Detect which cell encompasses the target text, then output its (X, Y) center coordinate. 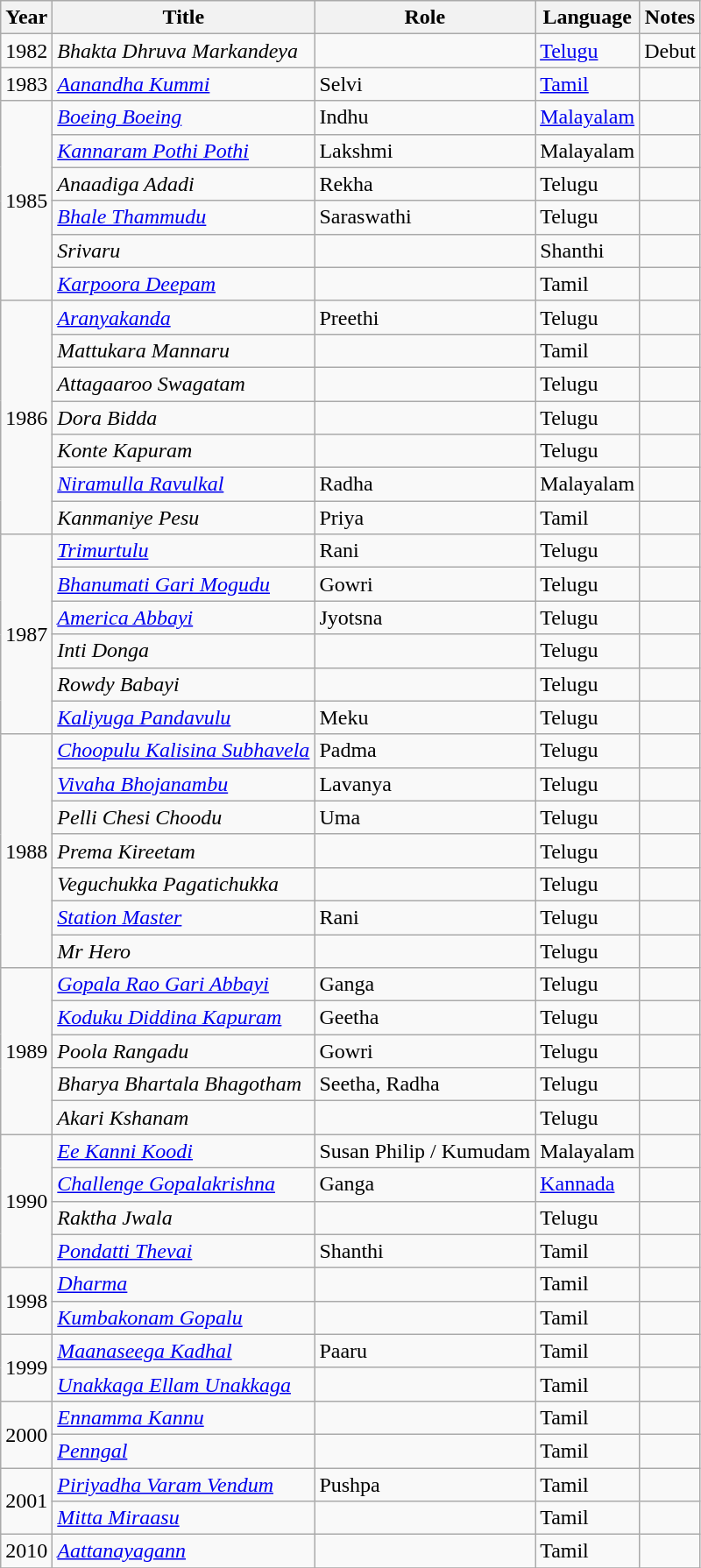
Inti Donga (184, 651)
Bhanumati Gari Mogudu (184, 584)
Aanandha Kummi (184, 84)
Bharya Bhartala Bhagotham (184, 1084)
Pushpa (425, 1485)
1998 (26, 1301)
America Abbayi (184, 618)
1990 (26, 1201)
Padma (425, 751)
Aranyakanda (184, 317)
Ennamma Kannu (184, 1417)
Trimurtulu (184, 551)
Mr Hero (184, 950)
Kannada (587, 1184)
Dharma (184, 1284)
Challenge Gopalakrishna (184, 1184)
Kaliyuga Pandavulu (184, 717)
Poola Rangadu (184, 1051)
1999 (26, 1367)
Ee Kanni Koodi (184, 1151)
Geetha (425, 1018)
Kumbakonam Gopalu (184, 1317)
Mattukara Mannaru (184, 350)
Indhu (425, 117)
Susan Philip / Kumudam (425, 1151)
Penngal (184, 1451)
Pelli Chesi Choodu (184, 817)
1986 (26, 417)
Karpoora Deepam (184, 284)
Rekha (425, 184)
2000 (26, 1434)
2001 (26, 1501)
Jyotsna (425, 618)
Unakkaga Ellam Unakkaga (184, 1384)
Koduku Diddina Kapuram (184, 1018)
Prema Kireetam (184, 851)
Piriyadha Varam Vendum (184, 1485)
Akari Kshanam (184, 1118)
1987 (26, 634)
Srivaru (184, 251)
Maanaseega Kadhal (184, 1351)
Year (26, 18)
Role (425, 18)
Bhakta Dhruva Markandeya (184, 51)
Kannaram Pothi Pothi (184, 151)
Preethi (425, 317)
Attagaaroo Swagatam (184, 384)
Selvi (425, 84)
Dora Bidda (184, 418)
Anaadiga Adadi (184, 184)
Raktha Jwala (184, 1218)
Pondatti Thevai (184, 1251)
2010 (26, 1551)
Title (184, 18)
Station Master (184, 917)
1988 (26, 851)
Rowdy Babayi (184, 684)
Boeing Boeing (184, 117)
Aattanayagann (184, 1551)
Language (587, 18)
1989 (26, 1051)
1983 (26, 84)
Vivaha Bhojanambu (184, 784)
Niramulla Ravulkal (184, 484)
Priya (425, 518)
Seetha, Radha (425, 1084)
Kanmaniye Pesu (184, 518)
Konte Kapuram (184, 451)
Lakshmi (425, 151)
Veguchukka Pagatichukka (184, 884)
Bhale Thammudu (184, 217)
Paaru (425, 1351)
1985 (26, 201)
Lavanya (425, 784)
Saraswathi (425, 217)
Uma (425, 817)
Gopala Rao Gari Abbayi (184, 985)
Choopulu Kalisina Subhavela (184, 751)
Meku (425, 717)
Mitta Miraasu (184, 1518)
Debut (670, 51)
1982 (26, 51)
Notes (670, 18)
Radha (425, 484)
